Output the (x, y) coordinate of the center of the cell containing the given text.  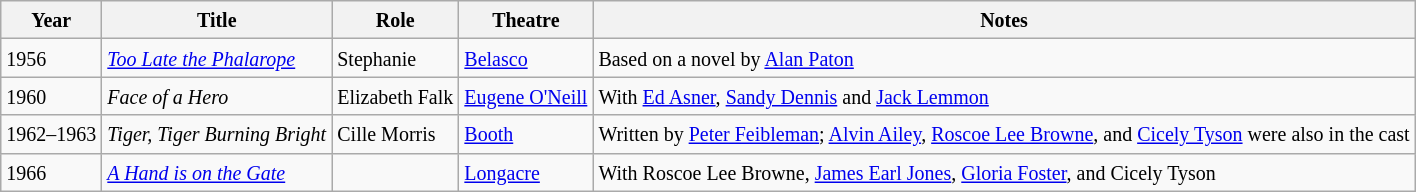
Belasco (526, 58)
Role (396, 20)
Longacre (526, 172)
Theatre (526, 20)
1962–1963 (52, 134)
1960 (52, 96)
Stephanie (396, 58)
Booth (526, 134)
Too Late the Phalarope (217, 58)
Face of a Hero (217, 96)
With Ed Asner, Sandy Dennis and Jack Lemmon (1004, 96)
Based on a novel by Alan Paton (1004, 58)
Tiger, Tiger Burning Bright (217, 134)
1966 (52, 172)
Written by Peter Feibleman; Alvin Ailey, Roscoe Lee Browne, and Cicely Tyson were also in the cast (1004, 134)
Title (217, 20)
Cille Morris (396, 134)
Notes (1004, 20)
Eugene O'Neill (526, 96)
Year (52, 20)
Elizabeth Falk (396, 96)
A Hand is on the Gate (217, 172)
1956 (52, 58)
With Roscoe Lee Browne, James Earl Jones, Gloria Foster, and Cicely Tyson (1004, 172)
